Provide the (x, y) coordinate of the cell's center where the given text is located.  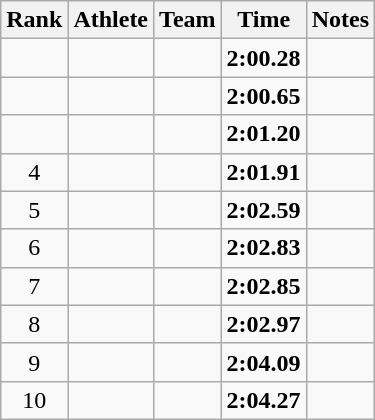
2:02.85 (264, 286)
Time (264, 20)
2:01.91 (264, 172)
4 (34, 172)
2:00.28 (264, 58)
Notes (340, 20)
2:04.27 (264, 400)
2:04.09 (264, 362)
6 (34, 248)
8 (34, 324)
7 (34, 286)
10 (34, 400)
Team (188, 20)
Rank (34, 20)
2:00.65 (264, 96)
2:02.83 (264, 248)
2:01.20 (264, 134)
5 (34, 210)
9 (34, 362)
2:02.59 (264, 210)
2:02.97 (264, 324)
Athlete (111, 20)
